Identify which cell holds the provided text, then report its [X, Y] central coordinate. 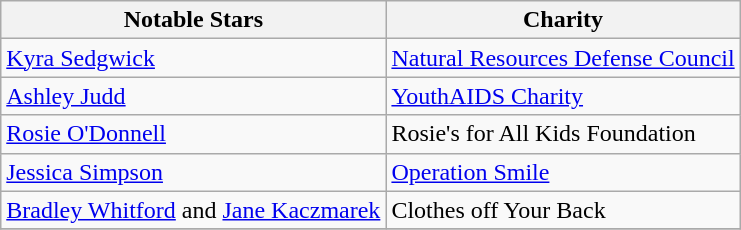
Kyra Sedgwick [194, 58]
Operation Smile [563, 172]
Charity [563, 20]
Ashley Judd [194, 96]
Bradley Whitford and Jane Kaczmarek [194, 210]
Clothes off Your Back [563, 210]
Rosie's for All Kids Foundation [563, 134]
Rosie O'Donnell [194, 134]
Jessica Simpson [194, 172]
Notable Stars [194, 20]
YouthAIDS Charity [563, 96]
Natural Resources Defense Council [563, 58]
